Search for the cell housing the specified text and yield its [x, y] center coordinate. 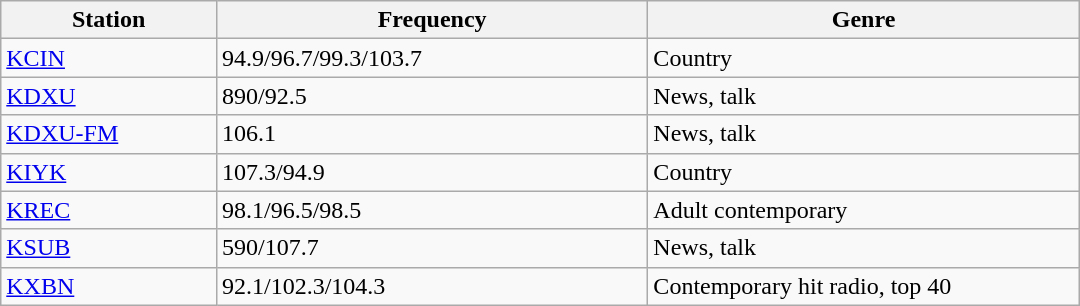
KDXU-FM [109, 134]
KREC [109, 210]
Station [109, 20]
98.1/96.5/98.5 [432, 210]
KIYK [109, 172]
Contemporary hit radio, top 40 [864, 286]
107.3/94.9 [432, 172]
Frequency [432, 20]
94.9/96.7/99.3/103.7 [432, 58]
KDXU [109, 96]
Genre [864, 20]
106.1 [432, 134]
KCIN [109, 58]
KSUB [109, 248]
Adult contemporary [864, 210]
KXBN [109, 286]
890/92.5 [432, 96]
92.1/102.3/104.3 [432, 286]
590/107.7 [432, 248]
